Search for the cell housing the specified text and yield its [x, y] center coordinate. 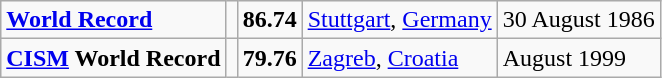
Zagreb, Croatia [400, 58]
79.76 [270, 58]
Stuttgart, Germany [400, 20]
30 August 1986 [578, 20]
World Record [114, 20]
86.74 [270, 20]
CISM World Record [114, 58]
August 1999 [578, 58]
